Identify which cell holds the provided text, then report its (X, Y) central coordinate. 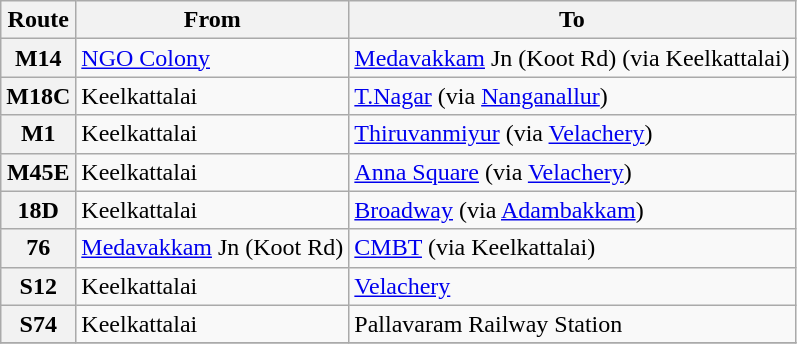
NGO Colony (212, 58)
18D (38, 210)
S12 (38, 286)
Route (38, 20)
To (572, 20)
M14 (38, 58)
Velachery (572, 286)
Thiruvanmiyur (via Velachery) (572, 134)
M1 (38, 134)
T.Nagar (via Nanganallur) (572, 96)
Broadway (via Adambakkam) (572, 210)
76 (38, 248)
CMBT (via Keelkattalai) (572, 248)
Medavakkam Jn (Koot Rd) (212, 248)
Pallavaram Railway Station (572, 324)
From (212, 20)
Anna Square (via Velachery) (572, 172)
M18C (38, 96)
Medavakkam Jn (Koot Rd) (via Keelkattalai) (572, 58)
S74 (38, 324)
M45E (38, 172)
